Search for the cell housing the specified text and yield its [X, Y] center coordinate. 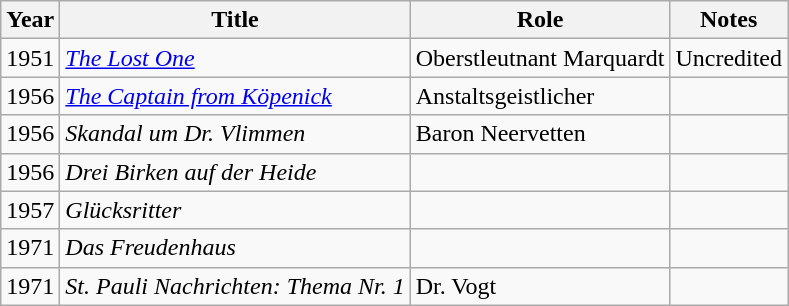
Uncredited [729, 58]
Drei Birken auf der Heide [235, 172]
Dr. Vogt [540, 286]
Title [235, 20]
Das Freudenhaus [235, 248]
Skandal um Dr. Vlimmen [235, 134]
Role [540, 20]
Oberstleutnant Marquardt [540, 58]
Baron Neervetten [540, 134]
Anstaltsgeistlicher [540, 96]
Glücksritter [235, 210]
Notes [729, 20]
Year [30, 20]
The Captain from Köpenick [235, 96]
St. Pauli Nachrichten: Thema Nr. 1 [235, 286]
1951 [30, 58]
The Lost One [235, 58]
1957 [30, 210]
